Scan for the cell matching the given text and deliver its [X, Y] coordinate at center. 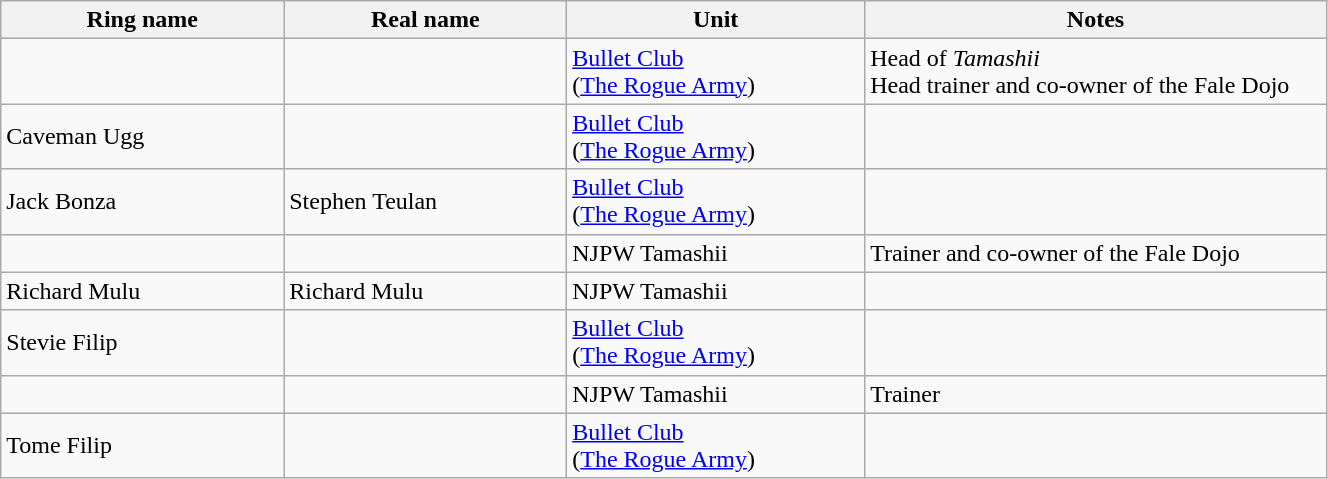
Stephen Teulan [426, 202]
Head of TamashiiHead trainer and co-owner of the Fale Dojo [1096, 72]
Trainer and co-owner of the Fale Dojo [1096, 253]
Jack Bonza [142, 202]
Caveman Ugg [142, 136]
Stevie Filip [142, 342]
Ring name [142, 20]
Real name [426, 20]
Tome Filip [142, 446]
Trainer [1096, 394]
Unit [716, 20]
Notes [1096, 20]
